Determine the [X, Y] coordinate at the center of the cell enclosing the given text.  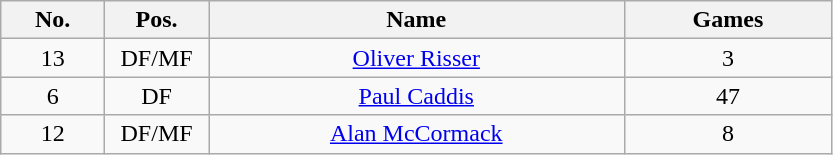
Games [728, 20]
13 [53, 58]
Oliver Risser [416, 58]
Alan McCormack [416, 134]
Paul Caddis [416, 96]
8 [728, 134]
Name [416, 20]
6 [53, 96]
47 [728, 96]
12 [53, 134]
DF [157, 96]
Pos. [157, 20]
3 [728, 58]
No. [53, 20]
